Determine the [x, y] coordinate at the center of the cell enclosing the given text.  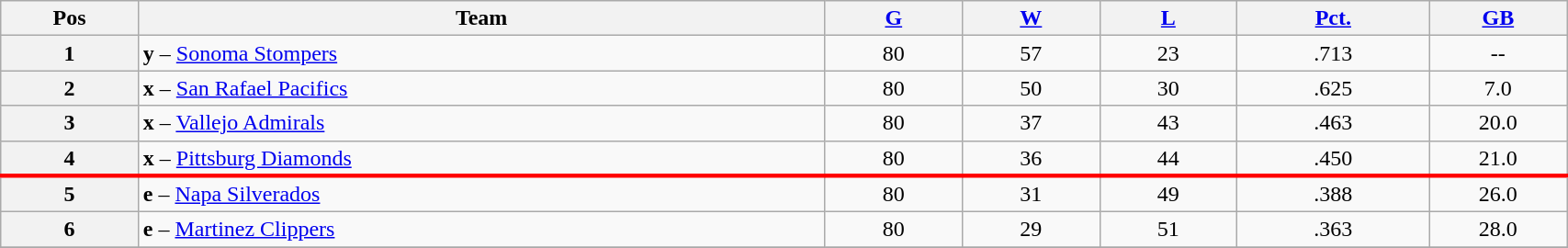
-- [1498, 53]
.463 [1334, 123]
x – Pittsburg Diamonds [481, 158]
5 [70, 194]
20.0 [1498, 123]
21.0 [1498, 158]
4 [70, 158]
49 [1168, 194]
43 [1168, 123]
26.0 [1498, 194]
W [1032, 18]
x – Vallejo Admirals [481, 123]
3 [70, 123]
23 [1168, 53]
51 [1168, 230]
L [1168, 18]
30 [1168, 88]
44 [1168, 158]
1 [70, 53]
Pct. [1334, 18]
2 [70, 88]
.625 [1334, 88]
57 [1032, 53]
.388 [1334, 194]
.450 [1334, 158]
28.0 [1498, 230]
x – San Rafael Pacifics [481, 88]
29 [1032, 230]
31 [1032, 194]
GB [1498, 18]
Team [481, 18]
36 [1032, 158]
50 [1032, 88]
37 [1032, 123]
y – Sonoma Stompers [481, 53]
.713 [1334, 53]
7.0 [1498, 88]
e – Martinez Clippers [481, 230]
.363 [1334, 230]
Pos [70, 18]
G [894, 18]
e – Napa Silverados [481, 194]
6 [70, 230]
